Determine the [X, Y] coordinate at the center of the cell enclosing the given text.  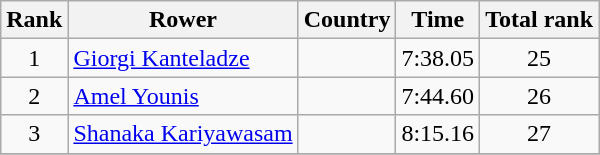
Country [347, 20]
7:38.05 [438, 58]
8:15.16 [438, 134]
Amel Younis [183, 96]
Rower [183, 20]
1 [34, 58]
26 [540, 96]
7:44.60 [438, 96]
Giorgi Kanteladze [183, 58]
Shanaka Kariyawasam [183, 134]
Total rank [540, 20]
2 [34, 96]
Rank [34, 20]
25 [540, 58]
Time [438, 20]
3 [34, 134]
27 [540, 134]
